Search for the cell housing the specified text and yield its (x, y) center coordinate. 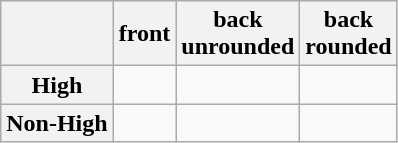
front (144, 34)
backunrounded (238, 34)
backrounded (348, 34)
Non-High (57, 123)
High (57, 85)
